Output the (X, Y) coordinate of the center of the cell containing the given text.  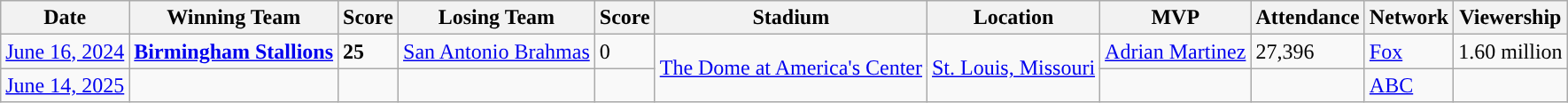
Viewership (1510, 18)
San Antonio Brahmas (497, 51)
The Dome at America's Center (790, 68)
Winning Team (234, 18)
1.60 million (1510, 51)
Losing Team (497, 18)
25 (369, 51)
St. Louis, Missouri (1013, 68)
Stadium (790, 18)
ABC (1409, 85)
Birmingham Stallions (234, 51)
Date (66, 18)
Fox (1409, 51)
June 14, 2025 (66, 85)
June 16, 2024 (66, 51)
0 (625, 51)
MVP (1176, 18)
Location (1013, 18)
Attendance (1308, 18)
Adrian Martinez (1176, 51)
Network (1409, 18)
27,396 (1308, 51)
